Find where the given text appears and provide that cell's center as (x, y) coordinate. 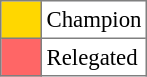
Champion (94, 20)
Relegated (94, 57)
